From the cell containing the given text, extract its center point as [x, y] coordinate. 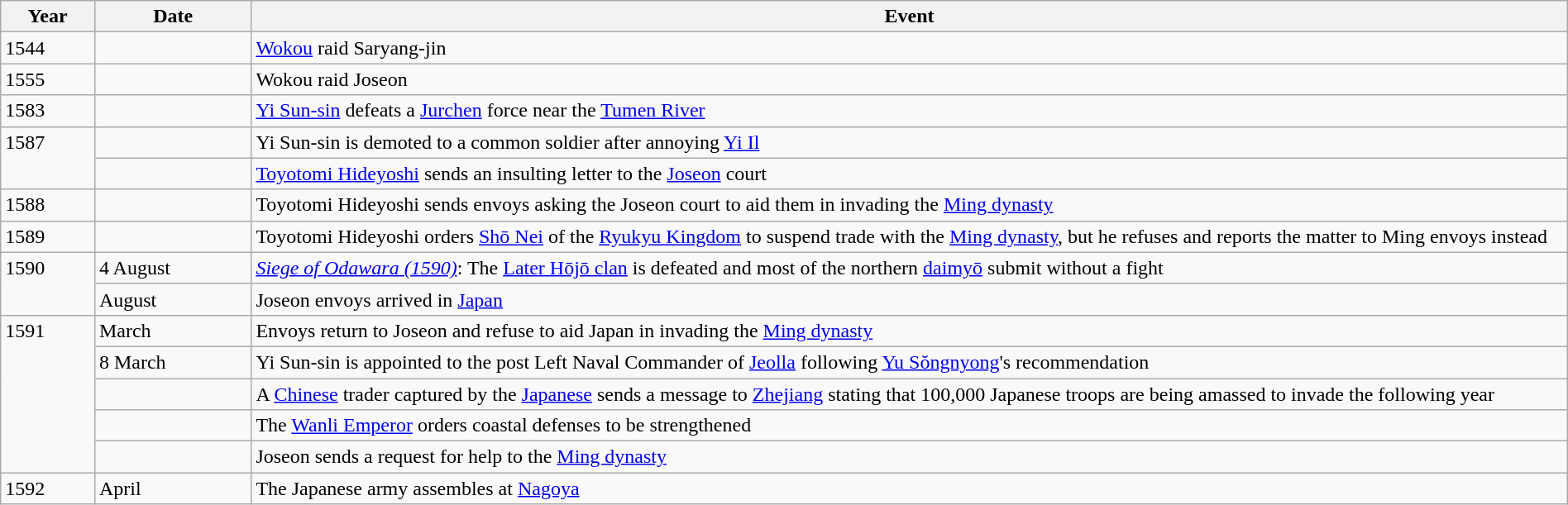
1555 [48, 79]
The Japanese army assembles at Nagoya [910, 488]
The Wanli Emperor orders coastal defenses to be strengthened [910, 426]
1589 [48, 236]
Joseon envoys arrived in Japan [910, 299]
1583 [48, 111]
Event [910, 17]
March [172, 331]
Yi Sun-sin is appointed to the post Left Naval Commander of Jeolla following Yu Sŏngnyong's recommendation [910, 362]
Siege of Odawara (1590): The Later Hōjō clan is defeated and most of the northern daimyō submit without a fight [910, 268]
Yi Sun-sin defeats a Jurchen force near the Tumen River [910, 111]
8 March [172, 362]
Wokou raid Joseon [910, 79]
1592 [48, 488]
Joseon sends a request for help to the Ming dynasty [910, 457]
1591 [48, 393]
1544 [48, 48]
Year [48, 17]
August [172, 299]
4 August [172, 268]
Toyotomi Hideyoshi sends an insulting letter to the Joseon court [910, 174]
Envoys return to Joseon and refuse to aid Japan in invading the Ming dynasty [910, 331]
April [172, 488]
1590 [48, 283]
1588 [48, 205]
Toyotomi Hideyoshi sends envoys asking the Joseon court to aid them in invading the Ming dynasty [910, 205]
Wokou raid Saryang-jin [910, 48]
1587 [48, 158]
Yi Sun-sin is demoted to a common soldier after annoying Yi Il [910, 142]
Date [172, 17]
